Capture the cell that displays the provided text and extract its (X, Y) central coordinate. 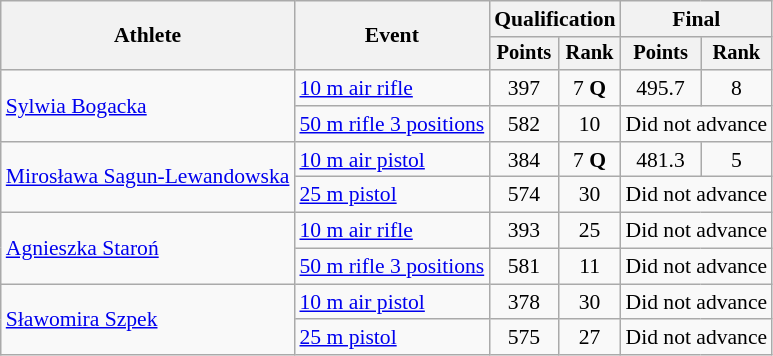
Event (392, 36)
378 (524, 302)
5 (737, 160)
Final (697, 19)
25 (590, 231)
Mirosława Sagun-Lewandowska (148, 178)
Sławomira Szpek (148, 320)
27 (590, 338)
495.7 (661, 88)
574 (524, 195)
393 (524, 231)
581 (524, 267)
575 (524, 338)
Qualification (554, 19)
384 (524, 160)
397 (524, 88)
Sylwia Bogacka (148, 106)
11 (590, 267)
8 (737, 88)
582 (524, 124)
Athlete (148, 36)
10 (590, 124)
Agnieszka Staroń (148, 248)
481.3 (661, 160)
